Return (x, y) of the center of cell containing provided text 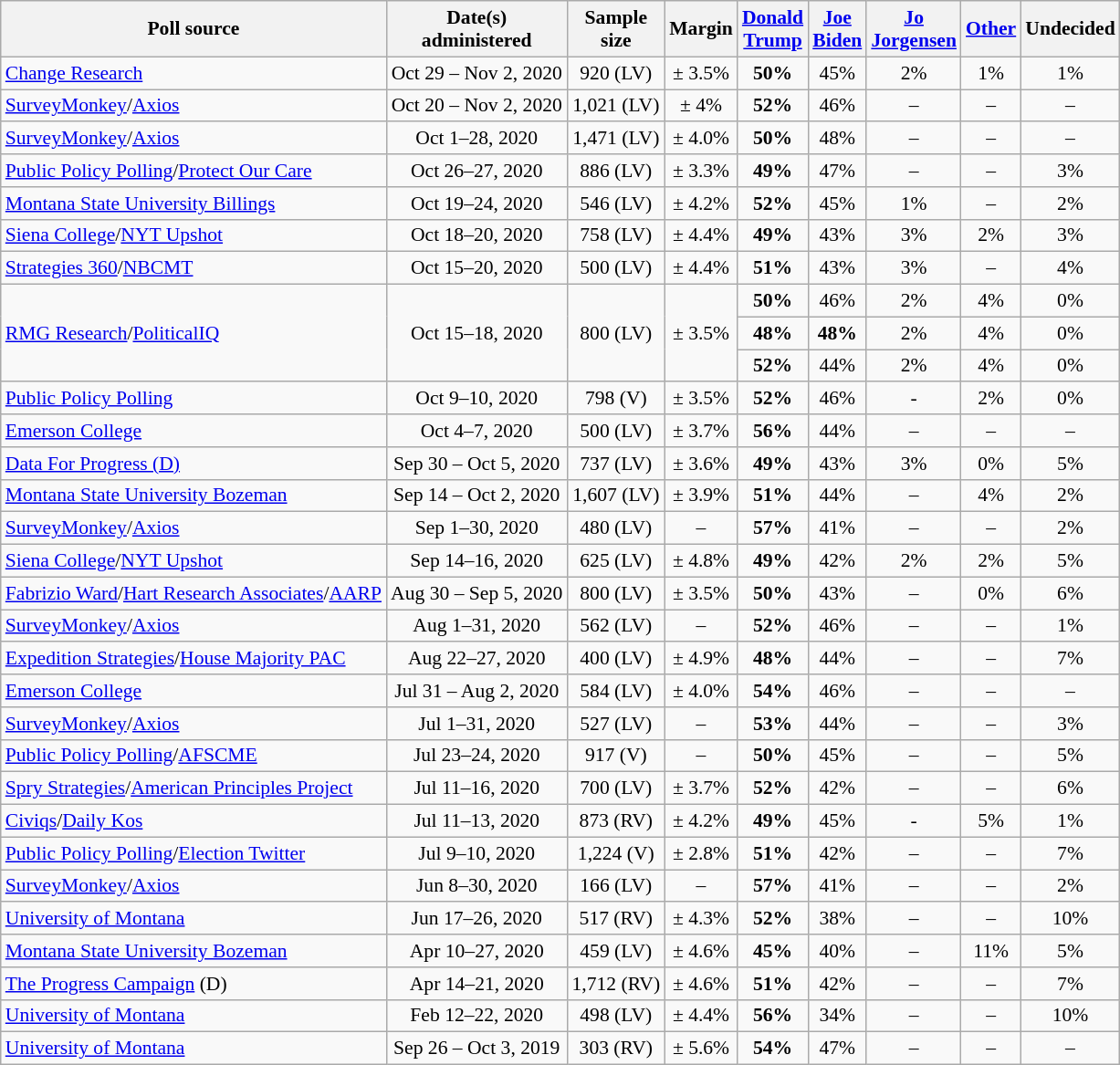
Oct 26–27, 2020 (476, 171)
562 (LV) (615, 626)
1,224 (V) (615, 853)
Oct 1–28, 2020 (476, 139)
Jun 8–30, 2020 (476, 886)
1,021 (LV) (615, 106)
Fabrizio Ward/Hart Research Associates/AARP (194, 593)
JoeBiden (837, 29)
38% (837, 919)
584 (LV) (615, 691)
Sep 30 – Oct 5, 2020 (476, 464)
Public Policy Polling/Protect Our Care (194, 171)
± 5.6% (701, 1049)
Oct 29 – Nov 2, 2020 (476, 73)
± 4% (701, 106)
Aug 22–27, 2020 (476, 659)
Public Policy Polling/AFSCME (194, 756)
480 (LV) (615, 528)
527 (LV) (615, 724)
Montana State University Billings (194, 204)
Jul 11–16, 2020 (476, 788)
Jul 11–13, 2020 (476, 821)
Jul 31 – Aug 2, 2020 (476, 691)
498 (LV) (615, 1016)
± 3.6% (701, 464)
Oct 15–20, 2020 (476, 268)
737 (LV) (615, 464)
546 (LV) (615, 204)
± 4.9% (701, 659)
920 (LV) (615, 73)
917 (V) (615, 756)
Aug 30 – Sep 5, 2020 (476, 593)
Public Policy Polling/Election Twitter (194, 853)
Change Research (194, 73)
Sep 1–30, 2020 (476, 528)
459 (LV) (615, 951)
625 (LV) (615, 561)
Oct 18–20, 2020 (476, 235)
Date(s)administered (476, 29)
Sep 14–16, 2020 (476, 561)
± 3.9% (701, 496)
Undecided (1070, 29)
± 3.3% (701, 171)
Oct 15–18, 2020 (476, 334)
400 (LV) (615, 659)
Expedition Strategies/House Majority PAC (194, 659)
Data For Progress (D) (194, 464)
Sep 14 – Oct 2, 2020 (476, 496)
1,471 (LV) (615, 139)
798 (V) (615, 399)
JoJorgensen (914, 29)
1,712 (RV) (615, 984)
Spry Strategies/American Principles Project (194, 788)
Oct 19–24, 2020 (476, 204)
517 (RV) (615, 919)
Jun 17–26, 2020 (476, 919)
Jul 9–10, 2020 (476, 853)
± 2.8% (701, 853)
11% (991, 951)
40% (837, 951)
Sep 26 – Oct 3, 2019 (476, 1049)
166 (LV) (615, 886)
886 (LV) (615, 171)
± 4.8% (701, 561)
34% (837, 1016)
Jul 23–24, 2020 (476, 756)
873 (RV) (615, 821)
758 (LV) (615, 235)
± 4.3% (701, 919)
DonaldTrump (772, 29)
Aug 1–31, 2020 (476, 626)
700 (LV) (615, 788)
Strategies 360/NBCMT (194, 268)
Other (991, 29)
Samplesize (615, 29)
The Progress Campaign (D) (194, 984)
Civiqs/Daily Kos (194, 821)
Feb 12–22, 2020 (476, 1016)
53% (772, 724)
1,607 (LV) (615, 496)
Margin (701, 29)
Poll source (194, 29)
Public Policy Polling (194, 399)
Oct 4–7, 2020 (476, 431)
Jul 1–31, 2020 (476, 724)
303 (RV) (615, 1049)
Oct 9–10, 2020 (476, 399)
RMG Research/PoliticalIQ (194, 334)
Apr 10–27, 2020 (476, 951)
Apr 14–21, 2020 (476, 984)
Oct 20 – Nov 2, 2020 (476, 106)
